From the cell containing the given text, extract its center point as [x, y] coordinate. 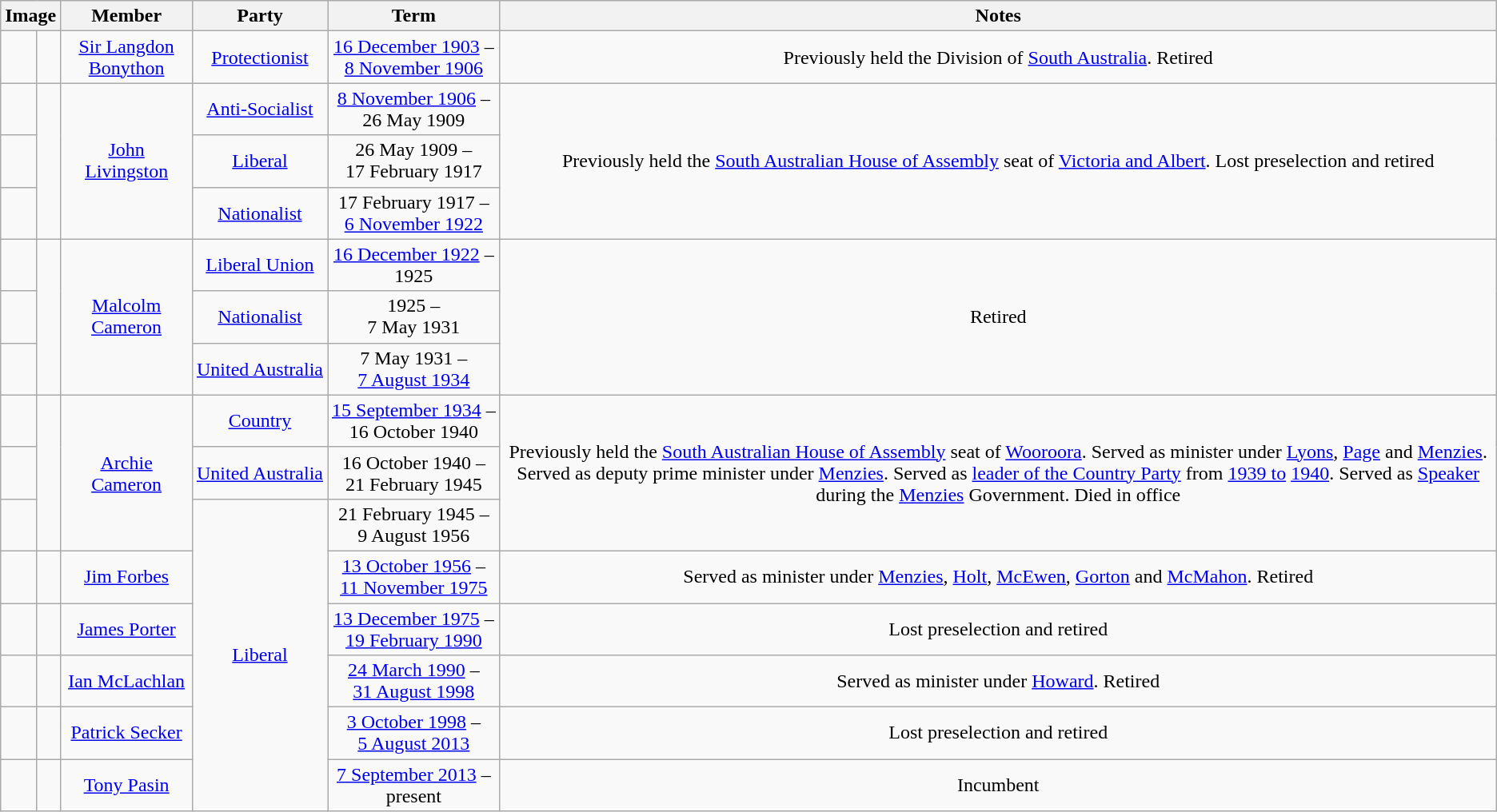
26 May 1909 –17 February 1917 [414, 161]
16 December 1903 –8 November 1906 [414, 58]
Party [259, 16]
Term [414, 16]
Member [126, 16]
Served as minister under Menzies, Holt, McEwen, Gorton and McMahon. Retired [998, 577]
13 December 1975 –19 February 1990 [414, 628]
Patrick Secker [126, 734]
16 December 1922 –1925 [414, 265]
7 May 1931 –7 August 1934 [414, 369]
17 February 1917 –6 November 1922 [414, 213]
Previously held the Division of South Australia. Retired [998, 58]
8 November 1906 –26 May 1909 [414, 109]
Sir Langdon Bonython [126, 58]
15 September 1934 –16 October 1940 [414, 420]
Country [259, 420]
21 February 1945 –9 August 1956 [414, 524]
Jim Forbes [126, 577]
16 October 1940 –21 February 1945 [414, 473]
James Porter [126, 628]
Archie Cameron [126, 473]
Protectionist [259, 58]
Served as minister under Howard. Retired [998, 681]
Anti-Socialist [259, 109]
7 September 2013 –present [414, 785]
Malcolm Cameron [126, 316]
3 October 1998 –5 August 2013 [414, 734]
John Livingston [126, 161]
24 March 1990 –31 August 1998 [414, 681]
Tony Pasin [126, 785]
Image [30, 16]
Incumbent [998, 785]
Notes [998, 16]
Ian McLachlan [126, 681]
Previously held the South Australian House of Assembly seat of Victoria and Albert. Lost preselection and retired [998, 161]
Retired [998, 316]
Liberal Union [259, 265]
1925 –7 May 1931 [414, 316]
13 October 1956 –11 November 1975 [414, 577]
